From the cell containing the given text, extract its center point as [X, Y] coordinate. 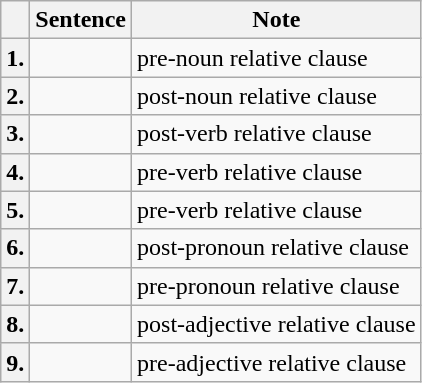
8. [16, 324]
pre-noun relative clause [277, 58]
Sentence [81, 20]
2. [16, 96]
post-adjective relative clause [277, 324]
7. [16, 286]
post-verb relative clause [277, 134]
9. [16, 362]
1. [16, 58]
pre-pronoun relative clause [277, 286]
5. [16, 210]
pre-adjective relative clause [277, 362]
post-pronoun relative clause [277, 248]
Note [277, 20]
post-noun relative clause [277, 96]
6. [16, 248]
3. [16, 134]
4. [16, 172]
